Scan for the cell matching the given text and deliver its [X, Y] coordinate at center. 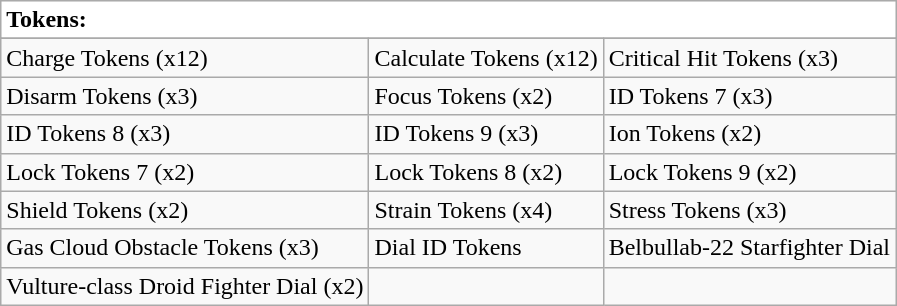
ID Tokens 8 (x3) [185, 134]
Vulture-class Droid Fighter Dial (x2) [185, 286]
Dial ID Tokens [486, 248]
Lock Tokens 8 (x2) [486, 172]
Gas Cloud Obstacle Tokens (x3) [185, 248]
Belbullab-22 Starfighter Dial [749, 248]
Critical Hit Tokens (x3) [749, 58]
Ion Tokens (x2) [749, 134]
Shield Tokens (x2) [185, 210]
Tokens: [448, 20]
ID Tokens 7 (x3) [749, 96]
Calculate Tokens (x12) [486, 58]
Charge Tokens (x12) [185, 58]
Strain Tokens (x4) [486, 210]
Lock Tokens 9 (x2) [749, 172]
ID Tokens 9 (x3) [486, 134]
Focus Tokens (x2) [486, 96]
Lock Tokens 7 (x2) [185, 172]
Stress Tokens (x3) [749, 210]
Disarm Tokens (x3) [185, 96]
